Return the (x, y) coordinate for the center point of the cell that contains the specified text.  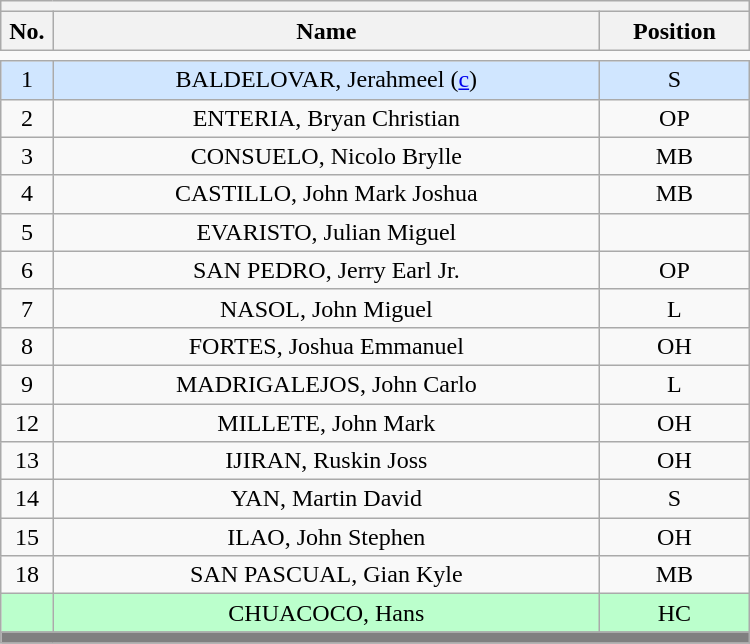
14 (27, 499)
ILAO, John Stephen (326, 537)
IJIRAN, Ruskin Joss (326, 461)
Name (326, 31)
9 (27, 384)
ENTERIA, Bryan Christian (326, 118)
CASTILLO, John Mark Joshua (326, 194)
MADRIGALEJOS, John Carlo (326, 384)
CONSUELO, Nicolo Brylle (326, 156)
2 (27, 118)
Position (675, 31)
EVARISTO, Julian Miguel (326, 232)
CHUACOCO, Hans (326, 613)
No. (27, 31)
MILLETE, John Mark (326, 423)
SAN PEDRO, Jerry Earl Jr. (326, 270)
BALDELOVAR, Jerahmeel (c) (326, 80)
1 (27, 80)
4 (27, 194)
SAN PASCUAL, Gian Kyle (326, 575)
FORTES, Joshua Emmanuel (326, 346)
12 (27, 423)
NASOL, John Miguel (326, 308)
HC (675, 613)
5 (27, 232)
15 (27, 537)
8 (27, 346)
3 (27, 156)
6 (27, 270)
18 (27, 575)
7 (27, 308)
YAN, Martin David (326, 499)
13 (27, 461)
